Scan for the cell matching the given text and deliver its (X, Y) coordinate at center. 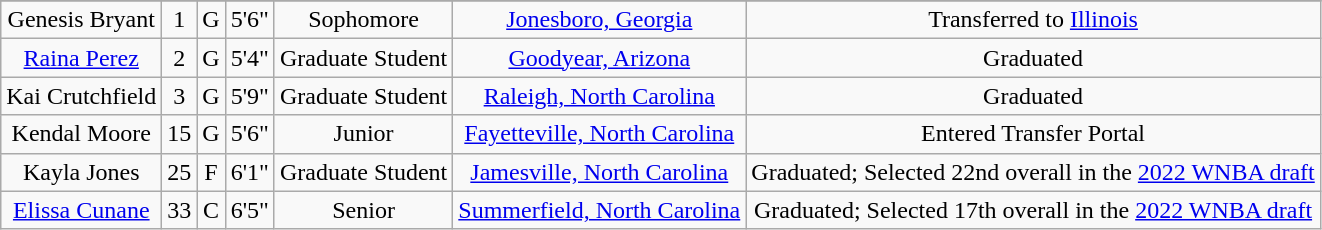
Kai Crutchfield (82, 96)
3 (180, 96)
Genesis Bryant (82, 20)
6'5" (250, 210)
5'9" (250, 96)
Jonesboro, Georgia (600, 20)
F (211, 172)
33 (180, 210)
Kendal Moore (82, 134)
Goodyear, Arizona (600, 58)
Entered Transfer Portal (1033, 134)
Graduated; Selected 17th overall in the 2022 WNBA draft (1033, 210)
Sophomore (363, 20)
Senior (363, 210)
5'4" (250, 58)
Kayla Jones (82, 172)
Summerfield, North Carolina (600, 210)
Raina Perez (82, 58)
25 (180, 172)
15 (180, 134)
Fayetteville, North Carolina (600, 134)
6'1" (250, 172)
C (211, 210)
Graduated; Selected 22nd overall in the 2022 WNBA draft (1033, 172)
Junior (363, 134)
1 (180, 20)
Elissa Cunane (82, 210)
2 (180, 58)
Transferred to Illinois (1033, 20)
Raleigh, North Carolina (600, 96)
Jamesville, North Carolina (600, 172)
